Capture the cell that displays the provided text and extract its [x, y] central coordinate. 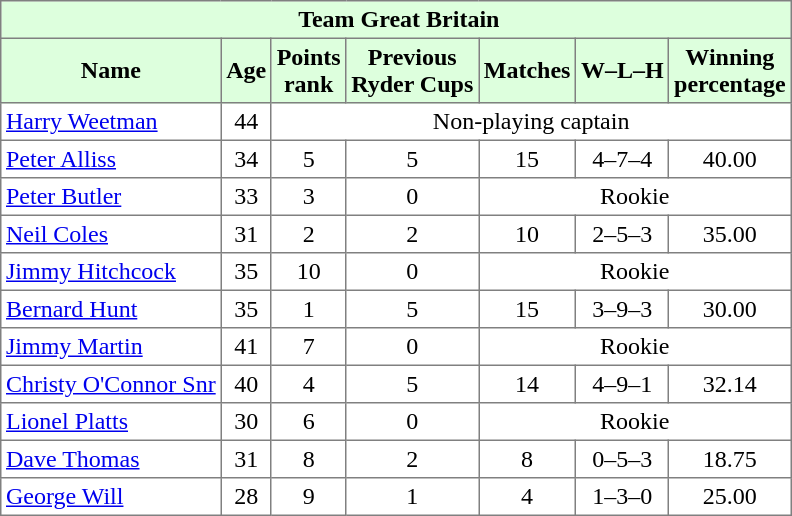
3 [308, 197]
0–5–3 [622, 459]
28 [246, 497]
2–5–3 [622, 234]
Harry Weetman [111, 122]
Team Great Britain [396, 20]
Jimmy Hitchcock [111, 272]
Bernard Hunt [111, 309]
Christy O'Connor Snr [111, 384]
44 [246, 122]
Pointsrank [308, 70]
41 [246, 347]
4–9–1 [622, 384]
Non-playing captain [530, 122]
Lionel Platts [111, 422]
Winningpercentage [730, 70]
1–3–0 [622, 497]
30.00 [730, 309]
Age [246, 70]
14 [526, 384]
9 [308, 497]
3–9–3 [622, 309]
33 [246, 197]
18.75 [730, 459]
W–L–H [622, 70]
Dave Thomas [111, 459]
Neil Coles [111, 234]
PreviousRyder Cups [412, 70]
32.14 [730, 384]
34 [246, 159]
George Will [111, 497]
4–7–4 [622, 159]
Name [111, 70]
6 [308, 422]
40 [246, 384]
Jimmy Martin [111, 347]
Peter Alliss [111, 159]
7 [308, 347]
40.00 [730, 159]
Peter Butler [111, 197]
35.00 [730, 234]
30 [246, 422]
Matches [526, 70]
25.00 [730, 497]
